Extract the [x, y] coordinate from the center of the cell holding the provided text.  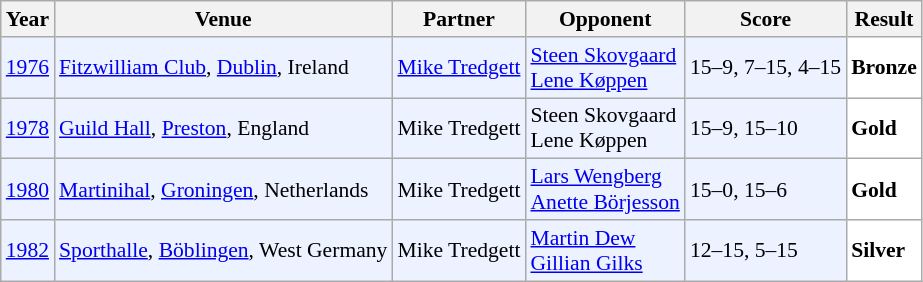
Bronze [884, 68]
Martin Dew Gillian Gilks [604, 250]
Venue [223, 19]
Martinihal, Groningen, Netherlands [223, 190]
Fitzwilliam Club, Dublin, Ireland [223, 68]
1978 [28, 128]
Silver [884, 250]
15–9, 7–15, 4–15 [766, 68]
Partner [458, 19]
Year [28, 19]
Sporthalle, Böblingen, West Germany [223, 250]
1976 [28, 68]
1980 [28, 190]
Result [884, 19]
Opponent [604, 19]
15–0, 15–6 [766, 190]
Guild Hall, Preston, England [223, 128]
15–9, 15–10 [766, 128]
12–15, 5–15 [766, 250]
Score [766, 19]
Lars Wengberg Anette Börjesson [604, 190]
1982 [28, 250]
